Detect which cell encompasses the target text, then output its (x, y) center coordinate. 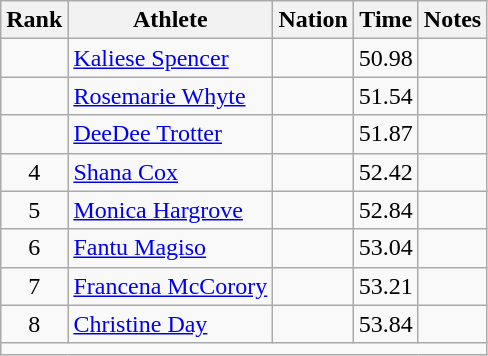
Shana Cox (170, 172)
Notes (452, 20)
Monica Hargrove (170, 210)
4 (34, 172)
8 (34, 324)
DeeDee Trotter (170, 134)
Rank (34, 20)
Fantu Magiso (170, 248)
Athlete (170, 20)
52.84 (386, 210)
53.04 (386, 248)
Christine Day (170, 324)
52.42 (386, 172)
Time (386, 20)
53.21 (386, 286)
7 (34, 286)
5 (34, 210)
Nation (313, 20)
53.84 (386, 324)
51.54 (386, 96)
Francena McCorory (170, 286)
Kaliese Spencer (170, 58)
50.98 (386, 58)
51.87 (386, 134)
Rosemarie Whyte (170, 96)
6 (34, 248)
